Provide the [X, Y] coordinate of the cell's center where the given text is located.  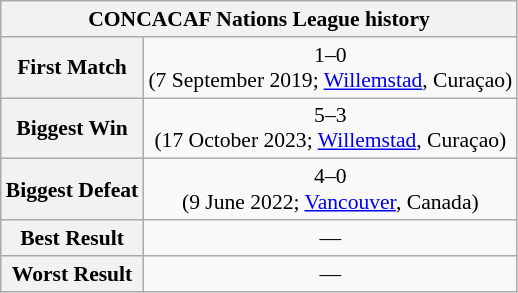
Biggest Defeat [72, 190]
5–3 (17 October 2023; Willemstad, Curaçao) [330, 128]
CONCACAF Nations League history [260, 19]
Biggest Win [72, 128]
Worst Result [72, 274]
First Match [72, 68]
1–0 (7 September 2019; Willemstad, Curaçao) [330, 68]
Best Result [72, 238]
4–0 (9 June 2022; Vancouver, Canada) [330, 190]
